Determine the (X, Y) coordinate at the center of the cell enclosing the given text.  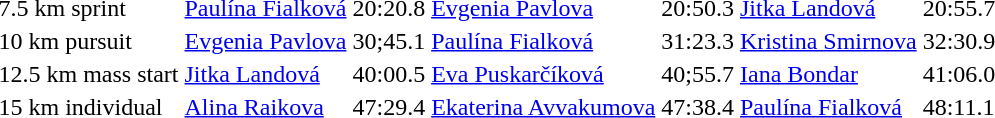
Eva Puskarčíková (544, 74)
Paulína Fialková (544, 41)
Kristina Smirnova (828, 41)
Iana Bondar (828, 74)
40;55.7 (698, 74)
40:00.5 (389, 74)
Jitka Landová (266, 74)
Evgenia Pavlova (266, 41)
30;45.1 (389, 41)
31:23.3 (698, 41)
